Return the (X, Y) coordinate for the center point of the cell that contains the specified text.  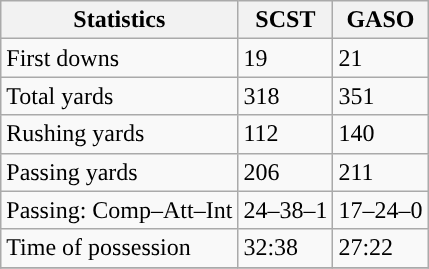
211 (380, 172)
27:22 (380, 248)
206 (286, 172)
112 (286, 134)
Rushing yards (120, 134)
First downs (120, 58)
17–24–0 (380, 210)
Passing yards (120, 172)
318 (286, 96)
32:38 (286, 248)
24–38–1 (286, 210)
Passing: Comp–Att–Int (120, 210)
351 (380, 96)
19 (286, 58)
Time of possession (120, 248)
Statistics (120, 20)
21 (380, 58)
Total yards (120, 96)
SCST (286, 20)
140 (380, 134)
GASO (380, 20)
